Pinpoint the cell where the given text exists, returning its (x, y) midpoint coordinate. 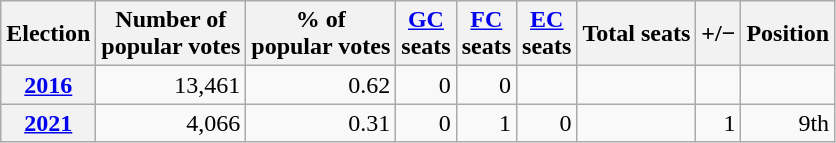
9th (788, 123)
0.62 (321, 85)
ECseats (547, 34)
Number ofpopular votes (171, 34)
Total seats (636, 34)
GCseats (426, 34)
13,461 (171, 85)
4,066 (171, 123)
+/− (718, 34)
FCseats (486, 34)
2016 (48, 85)
0.31 (321, 123)
2021 (48, 123)
Position (788, 34)
Election (48, 34)
% ofpopular votes (321, 34)
